Detect which cell encompasses the target text, then output its [x, y] center coordinate. 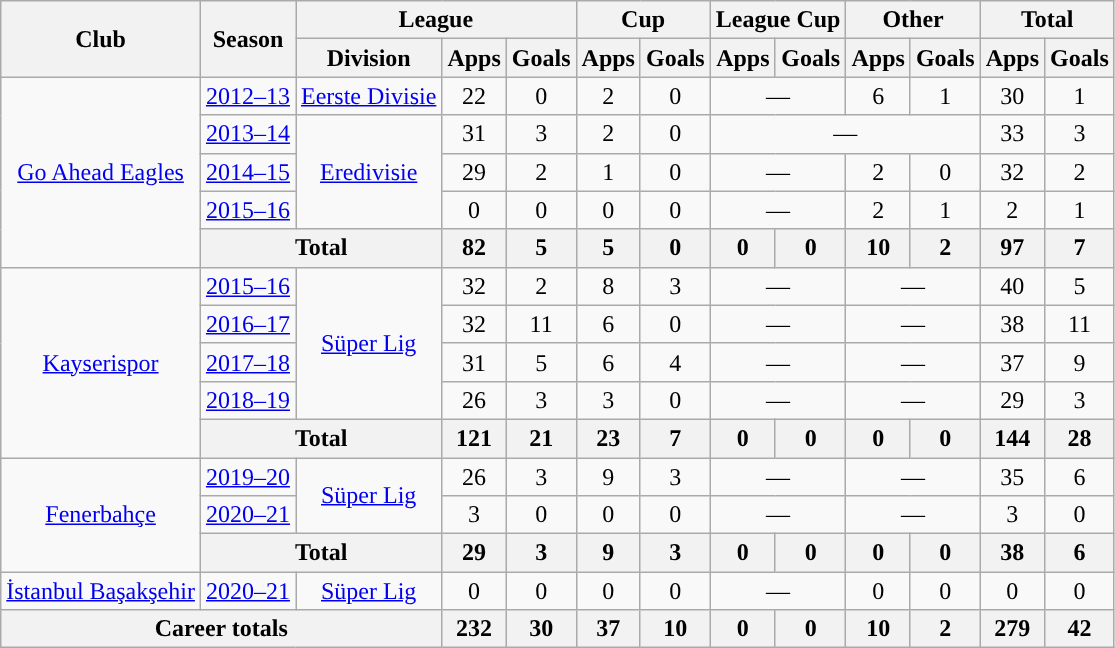
2012–13 [248, 96]
21 [541, 438]
2014–15 [248, 172]
33 [1012, 134]
Club [101, 39]
22 [474, 96]
28 [1080, 438]
Career totals [222, 629]
40 [1012, 286]
Kayserispor [101, 362]
4 [675, 362]
279 [1012, 629]
Eredivisie [369, 172]
Other [913, 20]
82 [474, 248]
Cup [643, 20]
Eerste Divisie [369, 96]
97 [1012, 248]
8 [608, 286]
Division [369, 58]
Fenerbahçe [101, 515]
2013–14 [248, 134]
Go Ahead Eagles [101, 172]
42 [1080, 629]
144 [1012, 438]
League [436, 20]
35 [1012, 477]
Season [248, 39]
23 [608, 438]
2018–19 [248, 400]
İstanbul Başakşehir [101, 591]
232 [474, 629]
League Cup [778, 20]
2016–17 [248, 324]
2017–18 [248, 362]
2019–20 [248, 477]
121 [474, 438]
